Detect which cell encompasses the target text, then output its (X, Y) center coordinate. 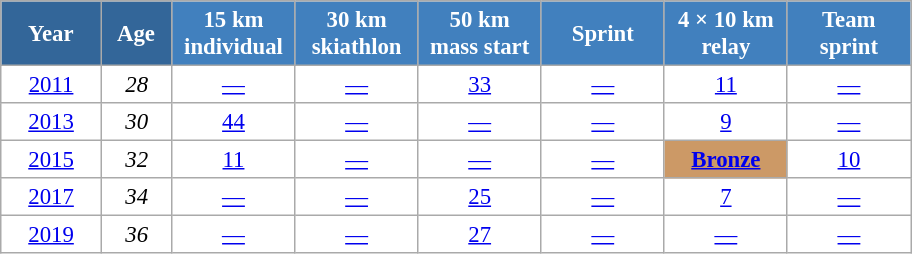
2013 (52, 122)
15 km individual (234, 34)
Sprint (602, 34)
Team sprint (848, 34)
Year (52, 34)
10 (848, 160)
Bronze (726, 160)
2019 (52, 235)
32 (136, 160)
30 (136, 122)
7 (726, 197)
9 (726, 122)
27 (480, 235)
36 (136, 235)
28 (136, 85)
25 (480, 197)
33 (480, 85)
30 km skiathlon (356, 34)
50 km mass start (480, 34)
34 (136, 197)
2011 (52, 85)
44 (234, 122)
2015 (52, 160)
4 × 10 km relay (726, 34)
Age (136, 34)
2017 (52, 197)
